Locate the cell with the specified text and output its [x, y] center coordinate. 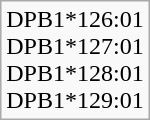
DPB1*126:01 DPB1*127:01DPB1*128:01DPB1*129:01 [75, 60]
